Identify which cell holds the provided text, then report its (x, y) central coordinate. 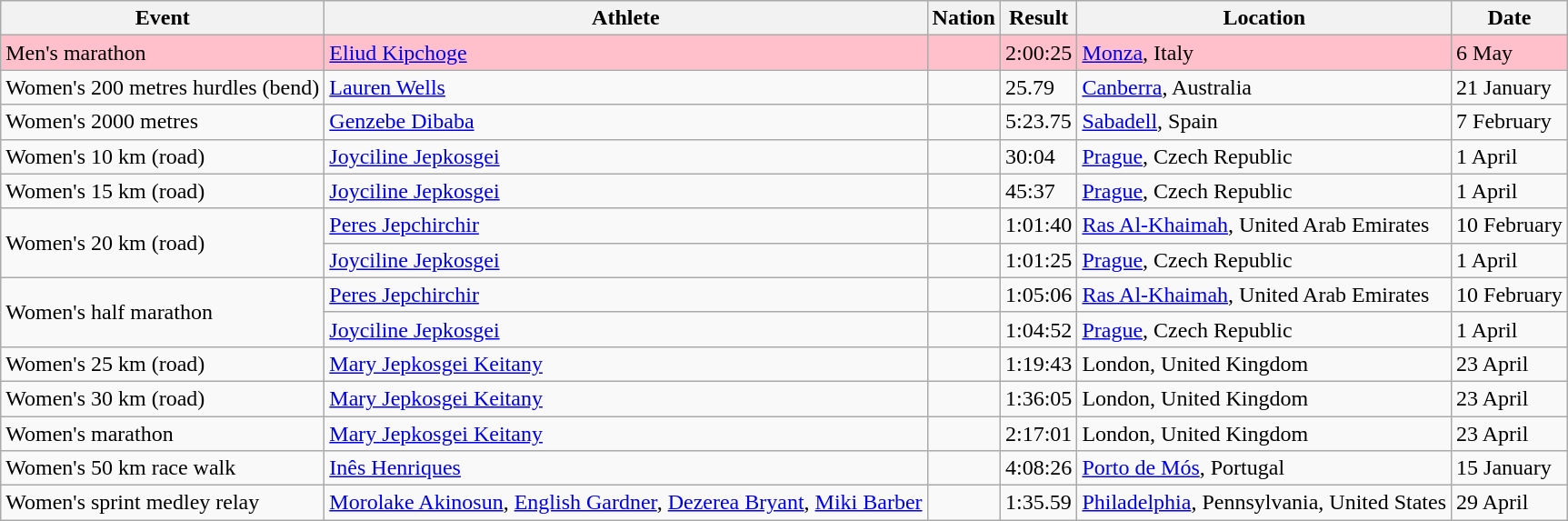
Lauren Wells (625, 87)
Canberra, Australia (1264, 87)
Women's 20 km (road) (163, 243)
4:08:26 (1038, 468)
Monza, Italy (1264, 53)
Women's 200 metres hurdles (bend) (163, 87)
Inês Henriques (625, 468)
Women's sprint medley relay (163, 503)
Women's marathon (163, 434)
Women's 50 km race walk (163, 468)
Women's 15 km (road) (163, 191)
5:23.75 (1038, 122)
Women's 2000 metres (163, 122)
Women's half marathon (163, 312)
Date (1510, 18)
1:04:52 (1038, 329)
7 February (1510, 122)
25.79 (1038, 87)
Genzebe Dibaba (625, 122)
Sabadell, Spain (1264, 122)
15 January (1510, 468)
6 May (1510, 53)
Women's 10 km (road) (163, 156)
1:19:43 (1038, 364)
29 April (1510, 503)
Eliud Kipchoge (625, 53)
2:17:01 (1038, 434)
Porto de Mós, Portugal (1264, 468)
21 January (1510, 87)
Women's 25 km (road) (163, 364)
30:04 (1038, 156)
Men's marathon (163, 53)
Nation (964, 18)
Location (1264, 18)
1:01:25 (1038, 260)
1:36:05 (1038, 398)
1:01:40 (1038, 225)
45:37 (1038, 191)
1:05:06 (1038, 295)
Women's 30 km (road) (163, 398)
Result (1038, 18)
Athlete (625, 18)
1:35.59 (1038, 503)
Event (163, 18)
Morolake Akinosun, English Gardner, Dezerea Bryant, Miki Barber (625, 503)
2:00:25 (1038, 53)
Philadelphia, Pennsylvania, United States (1264, 503)
